Scan for the cell matching the given text and deliver its (X, Y) coordinate at center. 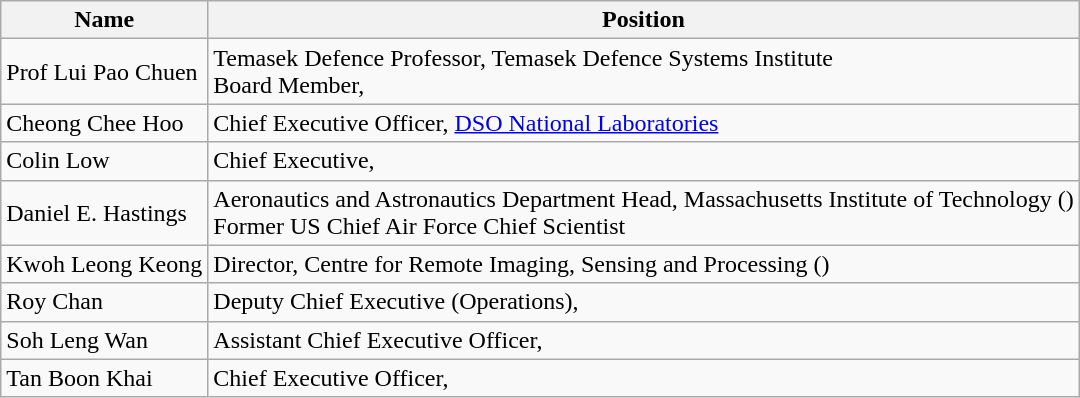
Aeronautics and Astronautics Department Head, Massachusetts Institute of Technology ()Former US Chief Air Force Chief Scientist (644, 212)
Roy Chan (104, 302)
Cheong Chee Hoo (104, 123)
Director, Centre for Remote Imaging, Sensing and Processing () (644, 264)
Chief Executive, (644, 161)
Tan Boon Khai (104, 378)
Assistant Chief Executive Officer, (644, 340)
Soh Leng Wan (104, 340)
Name (104, 20)
Temasek Defence Professor, Temasek Defence Systems InstituteBoard Member, (644, 72)
Deputy Chief Executive (Operations), (644, 302)
Chief Executive Officer, (644, 378)
Prof Lui Pao Chuen (104, 72)
Daniel E. Hastings (104, 212)
Colin Low (104, 161)
Chief Executive Officer, DSO National Laboratories (644, 123)
Position (644, 20)
Kwoh Leong Keong (104, 264)
